Output the [x, y] coordinate of the center of the cell containing the given text.  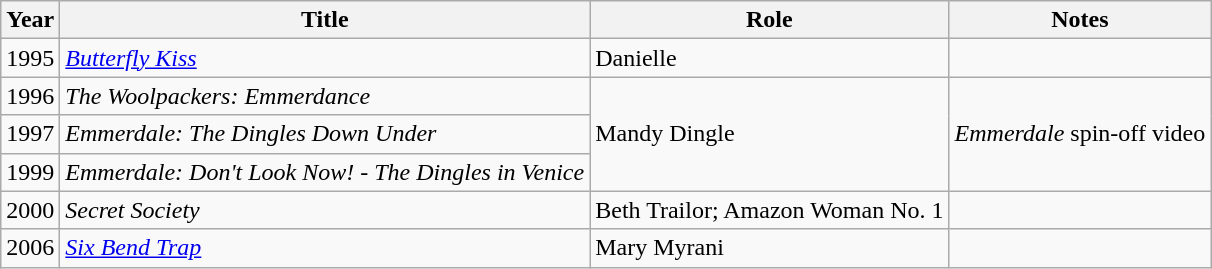
Beth Trailor; Amazon Woman No. 1 [770, 210]
2000 [30, 210]
Danielle [770, 58]
Mandy Dingle [770, 134]
The Woolpackers: Emmerdance [325, 96]
Secret Society [325, 210]
Emmerdale spin-off video [1080, 134]
Notes [1080, 20]
Six Bend Trap [325, 248]
2006 [30, 248]
Emmerdale: The Dingles Down Under [325, 134]
Year [30, 20]
Emmerdale: Don't Look Now! - The Dingles in Venice [325, 172]
Butterfly Kiss [325, 58]
Mary Myrani [770, 248]
Role [770, 20]
1997 [30, 134]
Title [325, 20]
1999 [30, 172]
1996 [30, 96]
1995 [30, 58]
